Find where the given text appears and provide that cell's center as [x, y] coordinate. 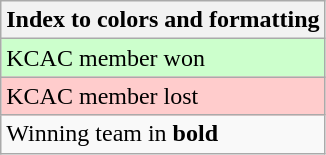
KCAC member lost [163, 96]
Index to colors and formatting [163, 20]
KCAC member won [163, 58]
Winning team in bold [163, 134]
